Search for the cell housing the specified text and yield its (X, Y) center coordinate. 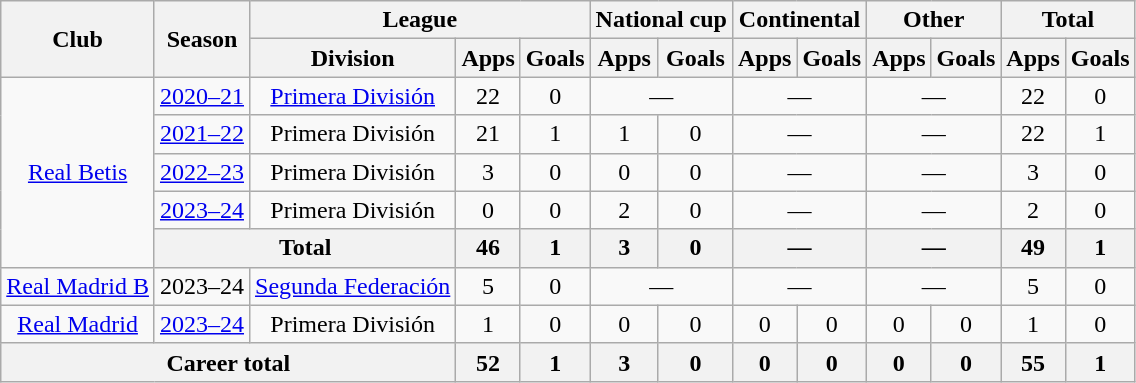
2022–23 (202, 172)
21 (488, 134)
2021–22 (202, 134)
Real Madrid B (78, 286)
55 (1033, 362)
Other (934, 20)
46 (488, 248)
League (420, 20)
Real Betis (78, 172)
Real Madrid (78, 324)
National cup (661, 20)
Division (353, 58)
49 (1033, 248)
52 (488, 362)
Segunda Federación (353, 286)
2020–21 (202, 96)
Continental (799, 20)
Club (78, 39)
Season (202, 39)
Career total (228, 362)
